From the cell containing the given text, extract its center point as [X, Y] coordinate. 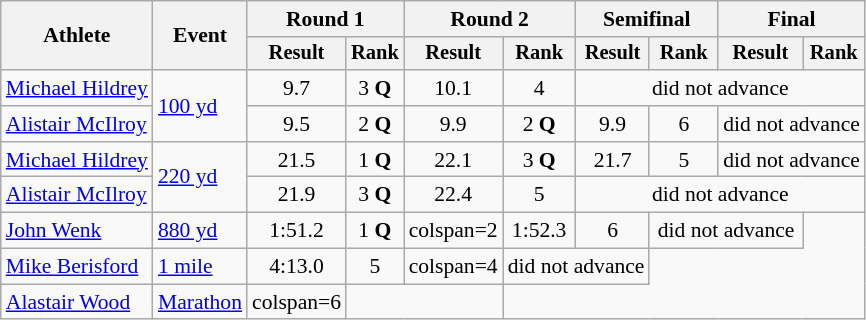
John Wenk [77, 231]
Round 1 [326, 19]
Mike Berisford [77, 267]
21.5 [296, 160]
Final [792, 19]
Marathon [200, 302]
4 [540, 88]
4:13.0 [296, 267]
21.7 [613, 160]
Semifinal [648, 19]
9.5 [296, 124]
1:51.2 [296, 231]
colspan=2 [454, 231]
22.4 [454, 195]
9.7 [296, 88]
220 yd [200, 178]
21.9 [296, 195]
colspan=4 [454, 267]
Athlete [77, 36]
22.1 [454, 160]
1 mile [200, 267]
1:52.3 [540, 231]
880 yd [200, 231]
colspan=6 [296, 302]
100 yd [200, 106]
Event [200, 36]
Round 2 [490, 19]
10.1 [454, 88]
Alastair Wood [77, 302]
